For the text-containing cell, return its midpoint in (X, Y) coordinate format. 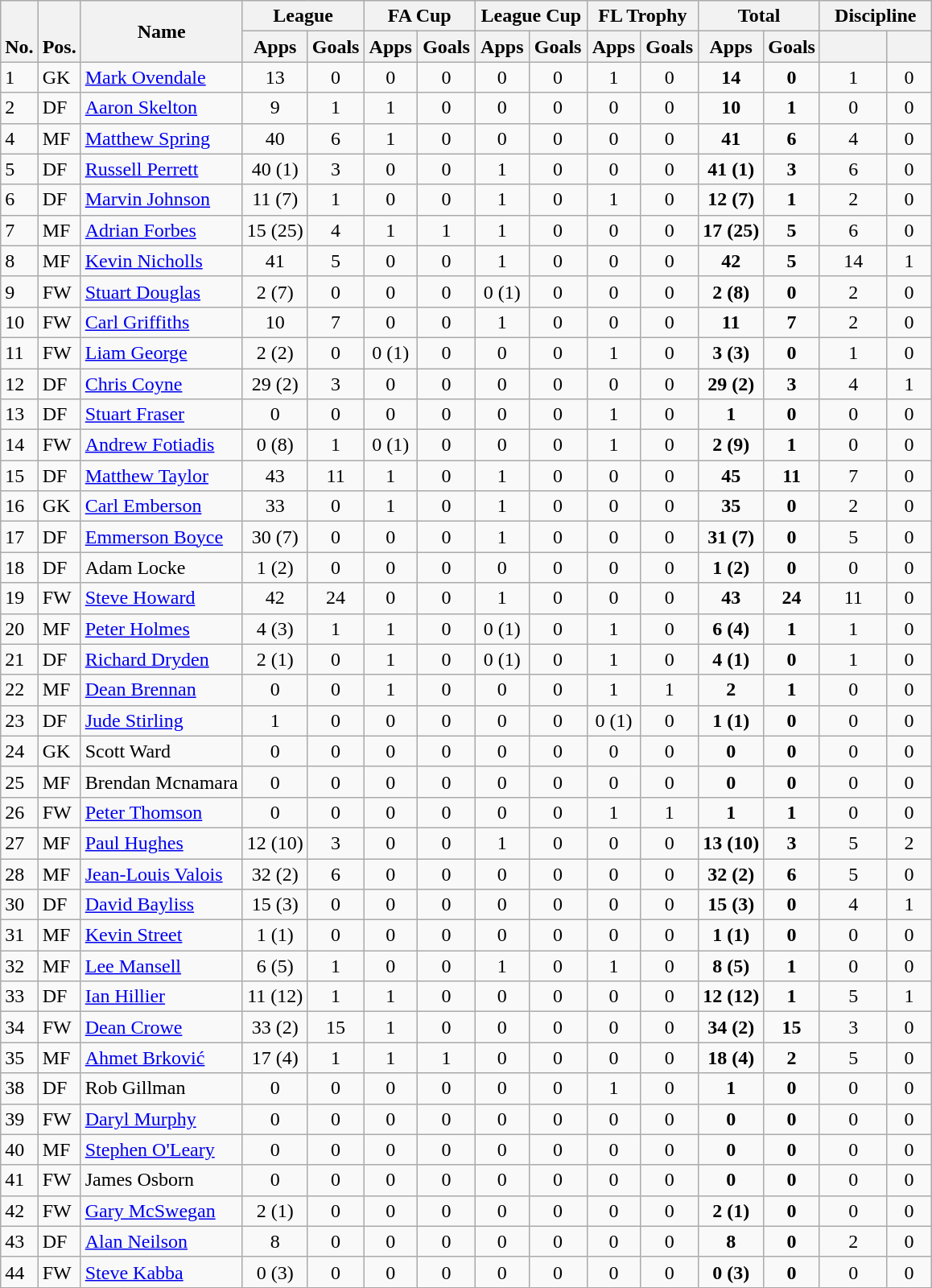
18 (19, 568)
Carl Griffiths (161, 322)
FL Trophy (642, 16)
22 (19, 690)
Carl Emberson (161, 506)
28 (19, 873)
James Osborn (161, 1180)
Steve Howard (161, 598)
6 (4) (731, 629)
Marvin Johnson (161, 200)
12 (7) (731, 200)
Lee Mansell (161, 966)
Paul Hughes (161, 843)
David Bayliss (161, 905)
34 (19, 1027)
11 (7) (275, 200)
21 (19, 659)
Matthew Taylor (161, 476)
12 (12) (731, 997)
16 (19, 506)
Dean Crowe (161, 1027)
Matthew Spring (161, 138)
0 (8) (275, 445)
30 (7) (275, 537)
32 (19, 966)
Rob Gillman (161, 1088)
Pos. (60, 31)
3 (3) (731, 353)
Stephen O'Leary (161, 1150)
17 (4) (275, 1058)
Steve Kabba (161, 1272)
2 (2) (275, 353)
Jean-Louis Valois (161, 873)
6 (5) (275, 966)
15 (25) (275, 230)
Jude Stirling (161, 720)
Ahmet Brković (161, 1058)
Kevin Street (161, 935)
12 (19, 384)
2 (9) (731, 445)
Kevin Nicholls (161, 261)
38 (19, 1088)
Brendan Mcnamara (161, 782)
Russell Perrett (161, 169)
17 (19, 537)
Chris Coyne (161, 384)
20 (19, 629)
31 (7) (731, 537)
Alan Neilson (161, 1241)
Gary McSwegan (161, 1211)
30 (19, 905)
26 (19, 812)
Stuart Douglas (161, 291)
Name (161, 31)
41 (1) (731, 169)
23 (19, 720)
4 (3) (275, 629)
33 (2) (275, 1027)
Daryl Murphy (161, 1119)
18 (4) (731, 1058)
2 (7) (275, 291)
39 (19, 1119)
Aaron Skelton (161, 108)
13 (10) (731, 843)
31 (19, 935)
Peter Holmes (161, 629)
Dean Brennan (161, 690)
Scott Ward (161, 751)
40 (1) (275, 169)
4 (1) (731, 659)
Liam George (161, 353)
Richard Dryden (161, 659)
Adam Locke (161, 568)
League Cup (531, 16)
FA Cup (420, 16)
8 (5) (731, 966)
27 (19, 843)
Andrew Fotiadis (161, 445)
Mark Ovendale (161, 77)
34 (2) (731, 1027)
Peter Thomson (161, 812)
45 (731, 476)
Discipline (876, 16)
11 (12) (275, 997)
19 (19, 598)
Emmerson Boyce (161, 537)
25 (19, 782)
No. (19, 31)
2 (8) (731, 291)
Total (760, 16)
League (303, 16)
44 (19, 1272)
Ian Hillier (161, 997)
17 (25) (731, 230)
12 (10) (275, 843)
Adrian Forbes (161, 230)
Stuart Fraser (161, 415)
